For the text-containing cell, return its midpoint in (X, Y) coordinate format. 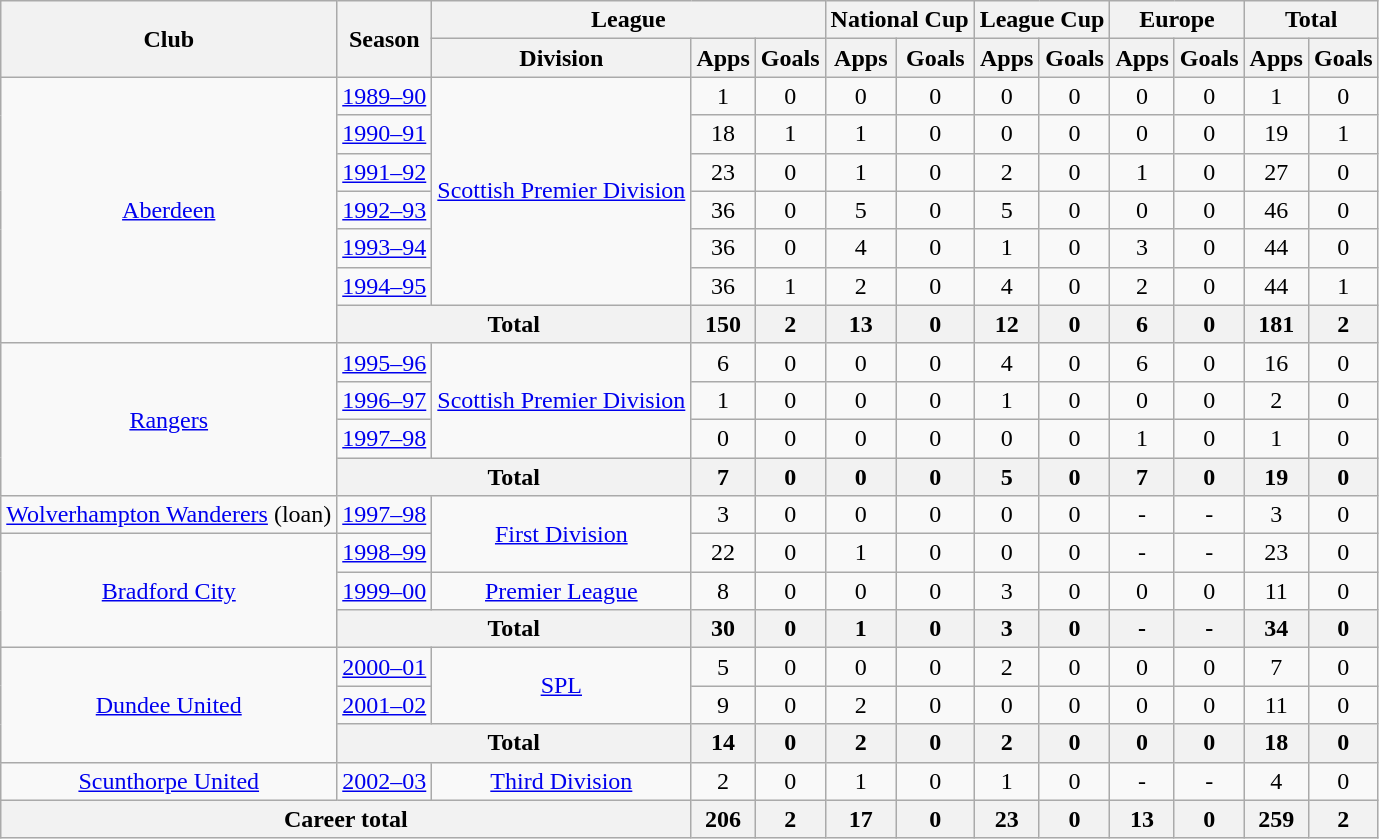
27 (1276, 172)
Third Division (562, 781)
1996–97 (384, 400)
Career total (346, 819)
1998–99 (384, 553)
1991–92 (384, 172)
2000–01 (384, 667)
46 (1276, 210)
Aberdeen (169, 210)
1995–96 (384, 362)
2001–02 (384, 705)
8 (723, 591)
1989–90 (384, 96)
Season (384, 39)
12 (1006, 324)
30 (723, 629)
150 (723, 324)
First Division (562, 534)
Europe (1177, 20)
2002–03 (384, 781)
1994–95 (384, 286)
Rangers (169, 419)
Scunthorpe United (169, 781)
1993–94 (384, 248)
9 (723, 705)
16 (1276, 362)
Division (562, 58)
SPL (562, 686)
22 (723, 553)
Wolverhampton Wanderers (loan) (169, 515)
League (628, 20)
Dundee United (169, 705)
National Cup (900, 20)
Premier League (562, 591)
1999–00 (384, 591)
Bradford City (169, 591)
206 (723, 819)
34 (1276, 629)
17 (861, 819)
181 (1276, 324)
259 (1276, 819)
14 (723, 743)
Club (169, 39)
1990–91 (384, 134)
League Cup (1042, 20)
1992–93 (384, 210)
